From the cell containing the given text, extract its center point as [x, y] coordinate. 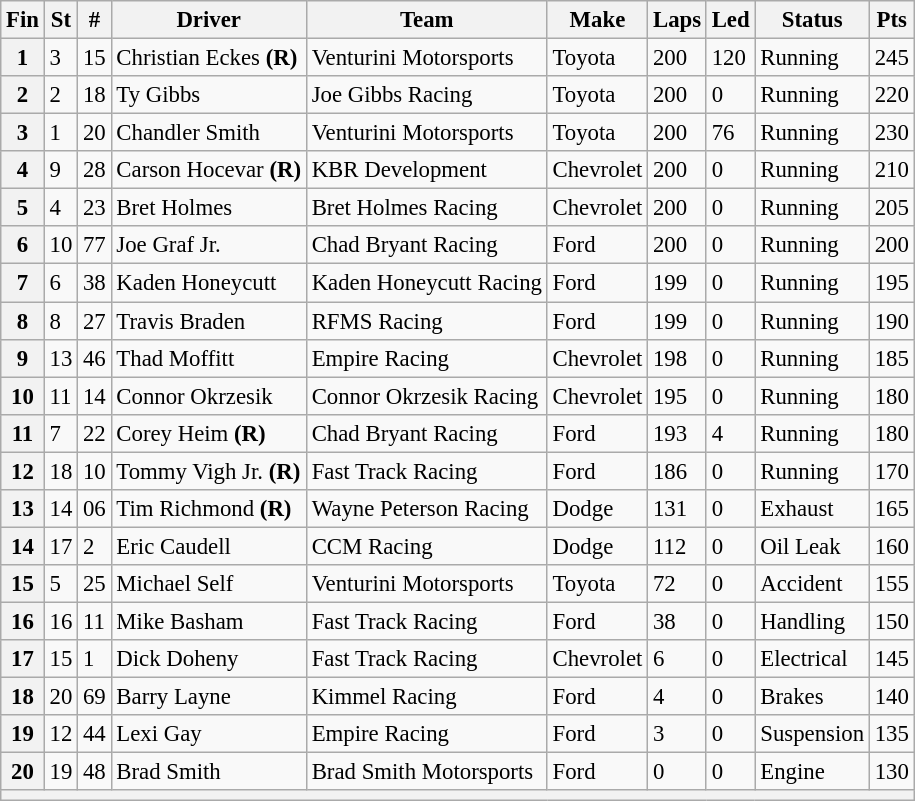
Connor Okrzesik [208, 396]
Kaden Honeycutt [208, 283]
Wayne Peterson Racing [426, 509]
Tim Richmond (R) [208, 509]
Tommy Vigh Jr. (R) [208, 471]
Led [730, 20]
205 [892, 208]
Fin [23, 20]
Brakes [812, 697]
Driver [208, 20]
170 [892, 471]
Mike Basham [208, 621]
Suspension [812, 734]
135 [892, 734]
Thad Moffitt [208, 358]
Make [597, 20]
112 [678, 546]
Handling [812, 621]
Lexi Gay [208, 734]
KBR Development [426, 170]
230 [892, 133]
186 [678, 471]
Travis Braden [208, 321]
Carson Hocevar (R) [208, 170]
28 [94, 170]
Kimmel Racing [426, 697]
Accident [812, 584]
120 [730, 58]
25 [94, 584]
Eric Caudell [208, 546]
46 [94, 358]
St [60, 20]
131 [678, 509]
Chandler Smith [208, 133]
06 [94, 509]
Brad Smith Motorsports [426, 772]
44 [94, 734]
Michael Self [208, 584]
160 [892, 546]
130 [892, 772]
145 [892, 659]
Engine [812, 772]
Electrical [812, 659]
CCM Racing [426, 546]
193 [678, 433]
Oil Leak [812, 546]
72 [678, 584]
Exhaust [812, 509]
140 [892, 697]
Status [812, 20]
RFMS Racing [426, 321]
Laps [678, 20]
Christian Eckes (R) [208, 58]
150 [892, 621]
210 [892, 170]
76 [730, 133]
22 [94, 433]
77 [94, 245]
23 [94, 208]
Joe Graf Jr. [208, 245]
27 [94, 321]
Connor Okrzesik Racing [426, 396]
Ty Gibbs [208, 95]
Team [426, 20]
# [94, 20]
Pts [892, 20]
245 [892, 58]
190 [892, 321]
Joe Gibbs Racing [426, 95]
Kaden Honeycutt Racing [426, 283]
Bret Holmes [208, 208]
198 [678, 358]
Dick Doheny [208, 659]
Bret Holmes Racing [426, 208]
Brad Smith [208, 772]
155 [892, 584]
220 [892, 95]
69 [94, 697]
Corey Heim (R) [208, 433]
185 [892, 358]
Barry Layne [208, 697]
48 [94, 772]
165 [892, 509]
